Scan for the cell matching the given text and deliver its (x, y) coordinate at center. 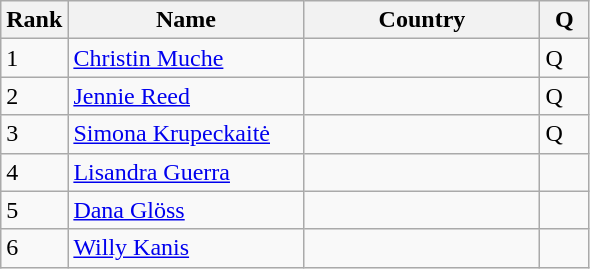
5 (34, 210)
Name (186, 20)
Christin Muche (186, 58)
Country (422, 20)
2 (34, 96)
Rank (34, 20)
Lisandra Guerra (186, 172)
1 (34, 58)
Simona Krupeckaitė (186, 134)
6 (34, 248)
4 (34, 172)
Dana Glöss (186, 210)
Willy Kanis (186, 248)
Jennie Reed (186, 96)
3 (34, 134)
